Locate the cell with the specified text and output its [x, y] center coordinate. 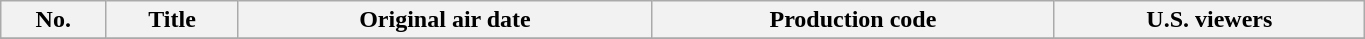
Production code [854, 20]
No. [54, 20]
Title [172, 20]
Original air date [444, 20]
U.S. viewers [1209, 20]
